Detect which cell encompasses the target text, then output its [X, Y] center coordinate. 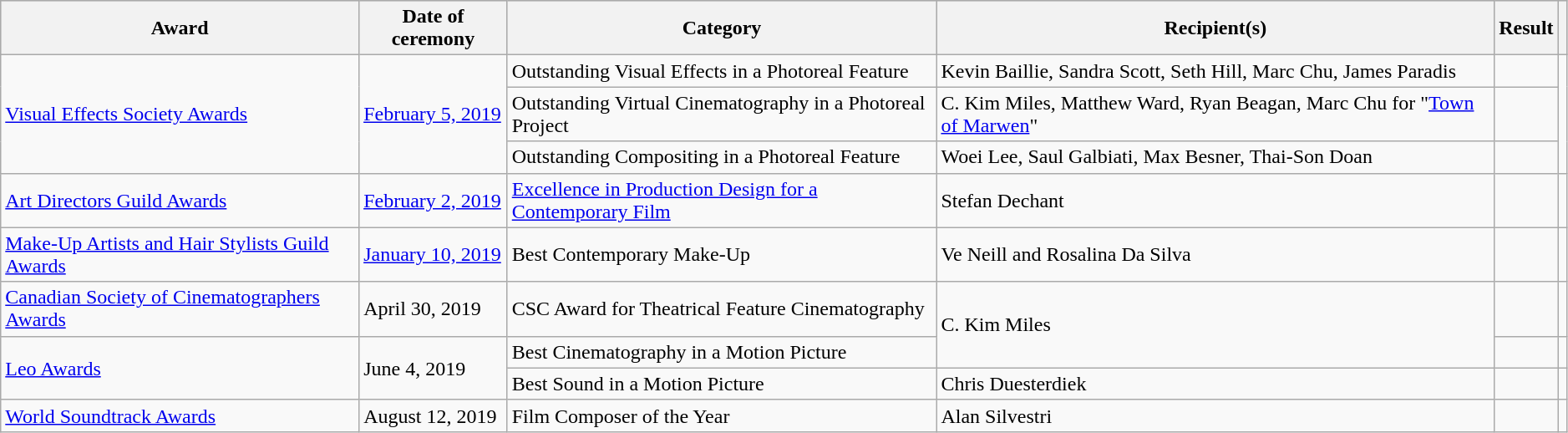
April 30, 2019 [434, 309]
Art Directors Guild Awards [180, 201]
World Soundtrack Awards [180, 415]
Outstanding Virtual Cinematography in a Photoreal Project [722, 114]
August 12, 2019 [434, 415]
February 5, 2019 [434, 114]
Best Sound in a Motion Picture [722, 384]
Award [180, 28]
C. Kim Miles [1215, 324]
C. Kim Miles, Matthew Ward, Ryan Beagan, Marc Chu for "Town of Marwen" [1215, 114]
Recipient(s) [1215, 28]
Excellence in Production Design for a Contemporary Film [722, 201]
February 2, 2019 [434, 201]
Stefan Dechant [1215, 201]
Make-Up Artists and Hair Stylists Guild Awards [180, 254]
Chris Duesterdiek [1215, 384]
Best Cinematography in a Motion Picture [722, 352]
Outstanding Visual Effects in a Photoreal Feature [722, 71]
Film Composer of the Year [722, 415]
Result [1526, 28]
Best Contemporary Make-Up [722, 254]
Canadian Society of Cinematographers Awards [180, 309]
CSC Award for Theatrical Feature Cinematography [722, 309]
Leo Awards [180, 368]
Category [722, 28]
Ve Neill and Rosalina Da Silva [1215, 254]
Kevin Baillie, Sandra Scott, Seth Hill, Marc Chu, James Paradis [1215, 71]
June 4, 2019 [434, 368]
Date of ceremony [434, 28]
Woei Lee, Saul Galbiati, Max Besner, Thai-Son Doan [1215, 157]
January 10, 2019 [434, 254]
Alan Silvestri [1215, 415]
Visual Effects Society Awards [180, 114]
Outstanding Compositing in a Photoreal Feature [722, 157]
